Find where the given text appears and provide that cell's center as (x, y) coordinate. 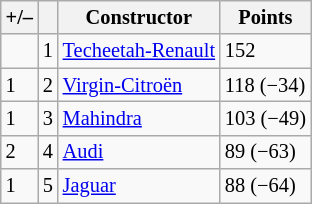
4 (48, 152)
3 (48, 118)
Audi (139, 152)
103 (−49) (266, 118)
88 (−64) (266, 186)
Jaguar (139, 186)
Points (266, 17)
152 (266, 51)
Virgin-Citroën (139, 85)
89 (−63) (266, 152)
Constructor (139, 17)
118 (−34) (266, 85)
5 (48, 186)
Techeetah-Renault (139, 51)
+/– (20, 17)
Mahindra (139, 118)
